Return (x, y) of the center of cell containing provided text 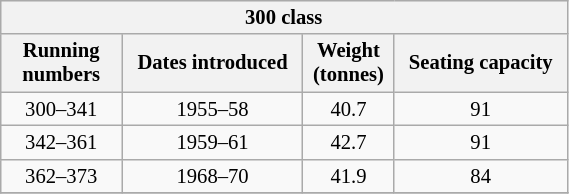
300–341 (61, 109)
342–361 (61, 143)
362–373 (61, 176)
40.7 (348, 109)
300 class (284, 17)
1955–58 (212, 109)
Dates introduced (212, 63)
41.9 (348, 176)
1968–70 (212, 176)
84 (480, 176)
Weight(tonnes) (348, 63)
1959–61 (212, 143)
Running numbers (61, 63)
Seating capacity (480, 63)
42.7 (348, 143)
